Extract the (x, y) coordinate from the center of the cell holding the provided text.  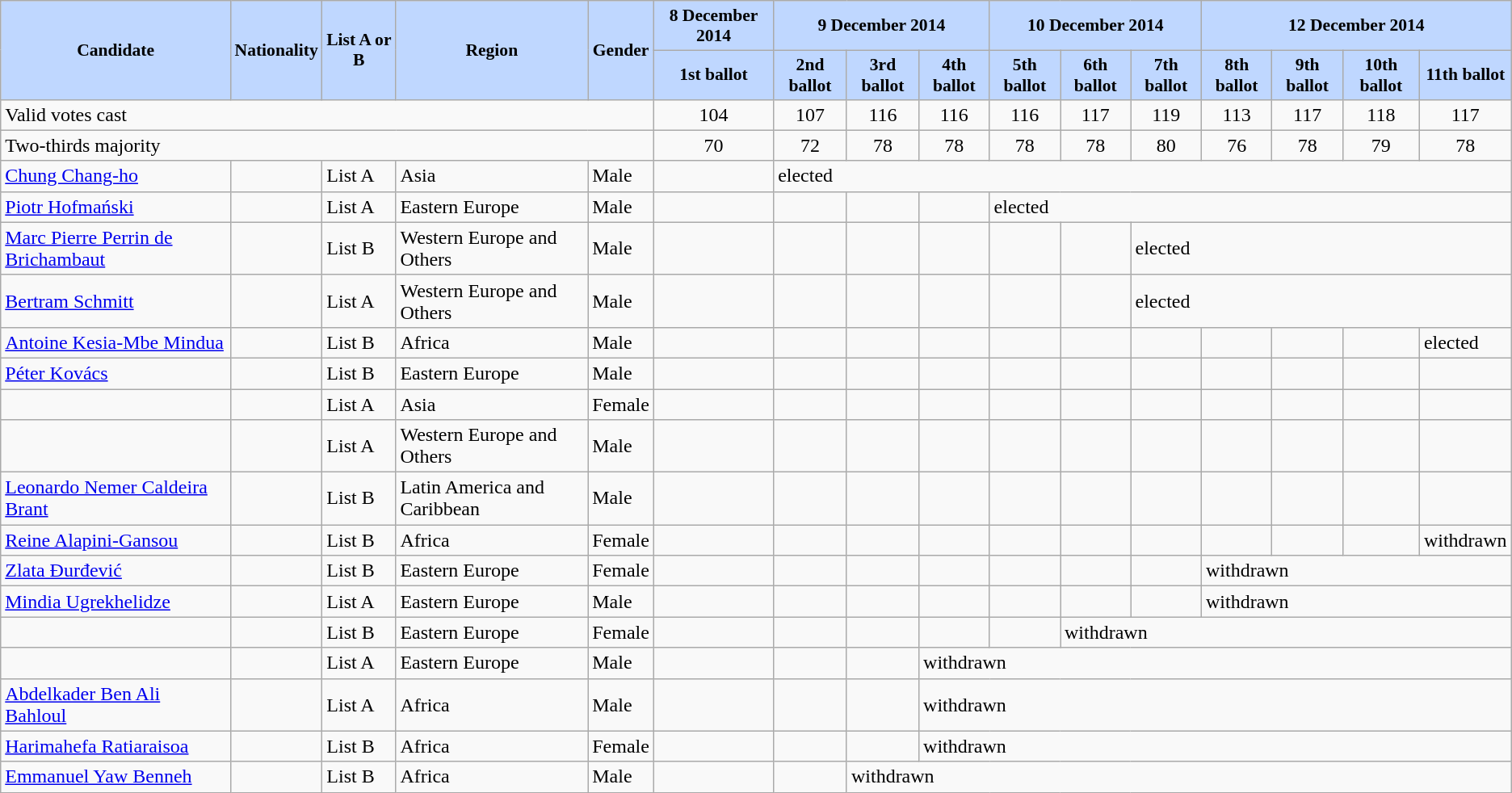
Emmanuel Yaw Benneh (116, 777)
Valid votes cast (328, 115)
Abdelkader Ben Ali Bahloul (116, 704)
2nd ballot (811, 74)
9th ballot (1307, 74)
Region (492, 50)
104 (713, 115)
Chung Chang-ho (116, 176)
Piotr Hofmański (116, 207)
8th ballot (1236, 74)
4th ballot (955, 74)
6th ballot (1095, 74)
Marc Pierre Perrin de Brichambaut (116, 249)
Bertram Schmitt (116, 300)
3rd ballot (882, 74)
Antoine Kesia-Mbe Mindua (116, 342)
10 December 2014 (1095, 26)
List A or B (359, 50)
1st ballot (713, 74)
70 (713, 145)
Mindia Ugrekhelidze (116, 602)
72 (811, 145)
79 (1381, 145)
11th ballot (1465, 74)
5th ballot (1024, 74)
10th ballot (1381, 74)
Gender (621, 50)
Nationality (276, 50)
113 (1236, 115)
Péter Kovács (116, 373)
119 (1166, 115)
118 (1381, 115)
Candidate (116, 50)
12 December 2014 (1356, 26)
80 (1166, 145)
Zlata Đurđević (116, 571)
76 (1236, 145)
8 December 2014 (713, 26)
7th ballot (1166, 74)
Leonardo Nemer Caldeira Brant (116, 499)
9 December 2014 (882, 26)
Harimahefa Ratiaraisoa (116, 746)
Two-thirds majority (328, 145)
Reine Alapini-Gansou (116, 540)
107 (811, 115)
Latin America and Caribbean (492, 499)
